For the text-containing cell, return its midpoint in (X, Y) coordinate format. 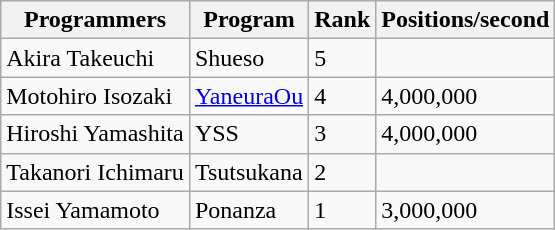
Hiroshi Yamashita (96, 134)
3,000,000 (466, 210)
Program (248, 20)
Ponanza (248, 210)
Tsutsukana (248, 172)
2 (342, 172)
Issei Yamamoto (96, 210)
Positions/second (466, 20)
3 (342, 134)
4 (342, 96)
1 (342, 210)
YaneuraOu (248, 96)
Programmers (96, 20)
5 (342, 58)
Rank (342, 20)
Shueso (248, 58)
YSS (248, 134)
Akira Takeuchi (96, 58)
Motohiro Isozaki (96, 96)
Takanori Ichimaru (96, 172)
